Return the (x, y) coordinate for the center point of the cell that contains the specified text.  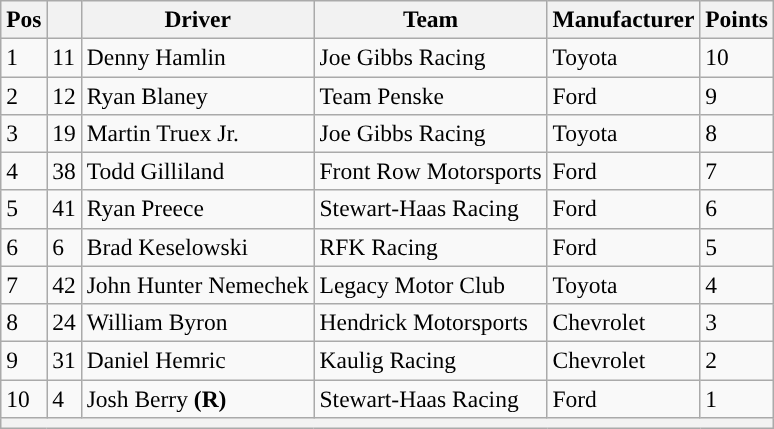
Kaulig Racing (430, 360)
31 (64, 360)
Martin Truex Jr. (198, 133)
Daniel Hemric (198, 360)
Todd Gilliland (198, 171)
11 (64, 57)
Ryan Preece (198, 209)
41 (64, 209)
Hendrick Motorsports (430, 322)
William Byron (198, 322)
RFK Racing (430, 247)
Points (737, 19)
Front Row Motorsports (430, 171)
Team Penske (430, 95)
12 (64, 95)
Josh Berry (R) (198, 398)
John Hunter Nemechek (198, 285)
Brad Keselowski (198, 247)
Team (430, 19)
Legacy Motor Club (430, 285)
Pos (24, 19)
Ryan Blaney (198, 95)
42 (64, 285)
24 (64, 322)
Denny Hamlin (198, 57)
Manufacturer (624, 19)
19 (64, 133)
38 (64, 171)
Driver (198, 19)
